Scan for the cell matching the given text and deliver its [x, y] coordinate at center. 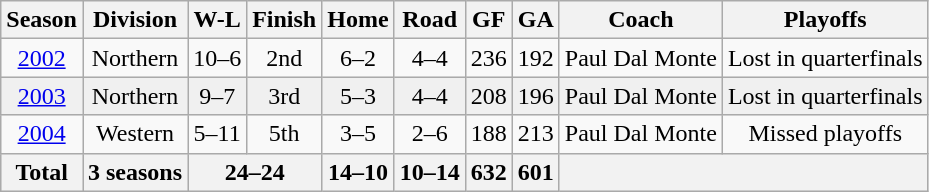
Road [430, 20]
5th [284, 134]
GF [488, 20]
601 [536, 172]
Playoffs [825, 20]
Season [42, 20]
5–11 [218, 134]
W-L [218, 20]
Home [358, 20]
24–24 [255, 172]
Western [134, 134]
Finish [284, 20]
2004 [42, 134]
6–2 [358, 58]
196 [536, 96]
208 [488, 96]
Division [134, 20]
Missed playoffs [825, 134]
3rd [284, 96]
632 [488, 172]
10–14 [430, 172]
2nd [284, 58]
9–7 [218, 96]
3–5 [358, 134]
2–6 [430, 134]
3 seasons [134, 172]
14–10 [358, 172]
213 [536, 134]
192 [536, 58]
5–3 [358, 96]
GA [536, 20]
2003 [42, 96]
Total [42, 172]
2002 [42, 58]
188 [488, 134]
Coach [640, 20]
236 [488, 58]
10–6 [218, 58]
